For the text-containing cell, return its midpoint in (X, Y) coordinate format. 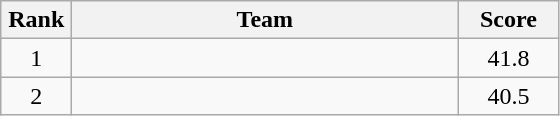
2 (36, 96)
40.5 (508, 96)
Rank (36, 20)
41.8 (508, 58)
Score (508, 20)
1 (36, 58)
Team (265, 20)
